Pinpoint the cell where the given text exists, returning its [X, Y] midpoint coordinate. 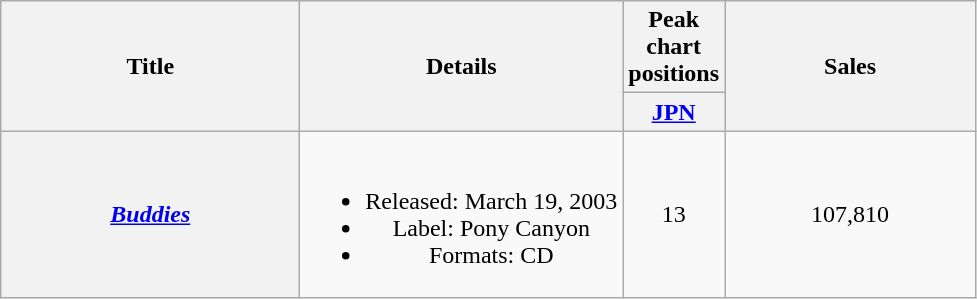
Peak chart positions [674, 47]
Buddies [150, 214]
Released: March 19, 2003Label: Pony CanyonFormats: CD [462, 214]
107,810 [850, 214]
Title [150, 66]
JPN [674, 112]
Details [462, 66]
Sales [850, 66]
13 [674, 214]
